Locate the cell with the specified text and output its [X, Y] center coordinate. 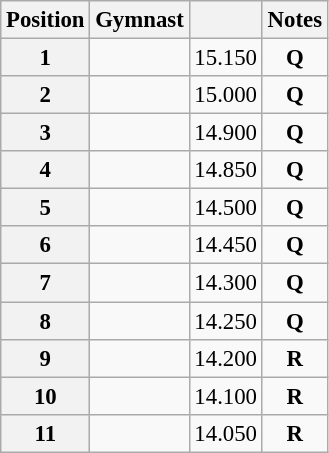
2 [46, 95]
14.100 [226, 396]
8 [46, 321]
3 [46, 133]
15.000 [226, 95]
10 [46, 396]
15.150 [226, 58]
Position [46, 20]
14.850 [226, 170]
14.300 [226, 283]
1 [46, 58]
14.250 [226, 321]
5 [46, 208]
11 [46, 433]
4 [46, 170]
14.450 [226, 245]
14.900 [226, 133]
Notes [294, 20]
7 [46, 283]
14.200 [226, 358]
6 [46, 245]
14.050 [226, 433]
Gymnast [140, 20]
9 [46, 358]
14.500 [226, 208]
